Determine the [x, y] coordinate at the center of the cell enclosing the given text.  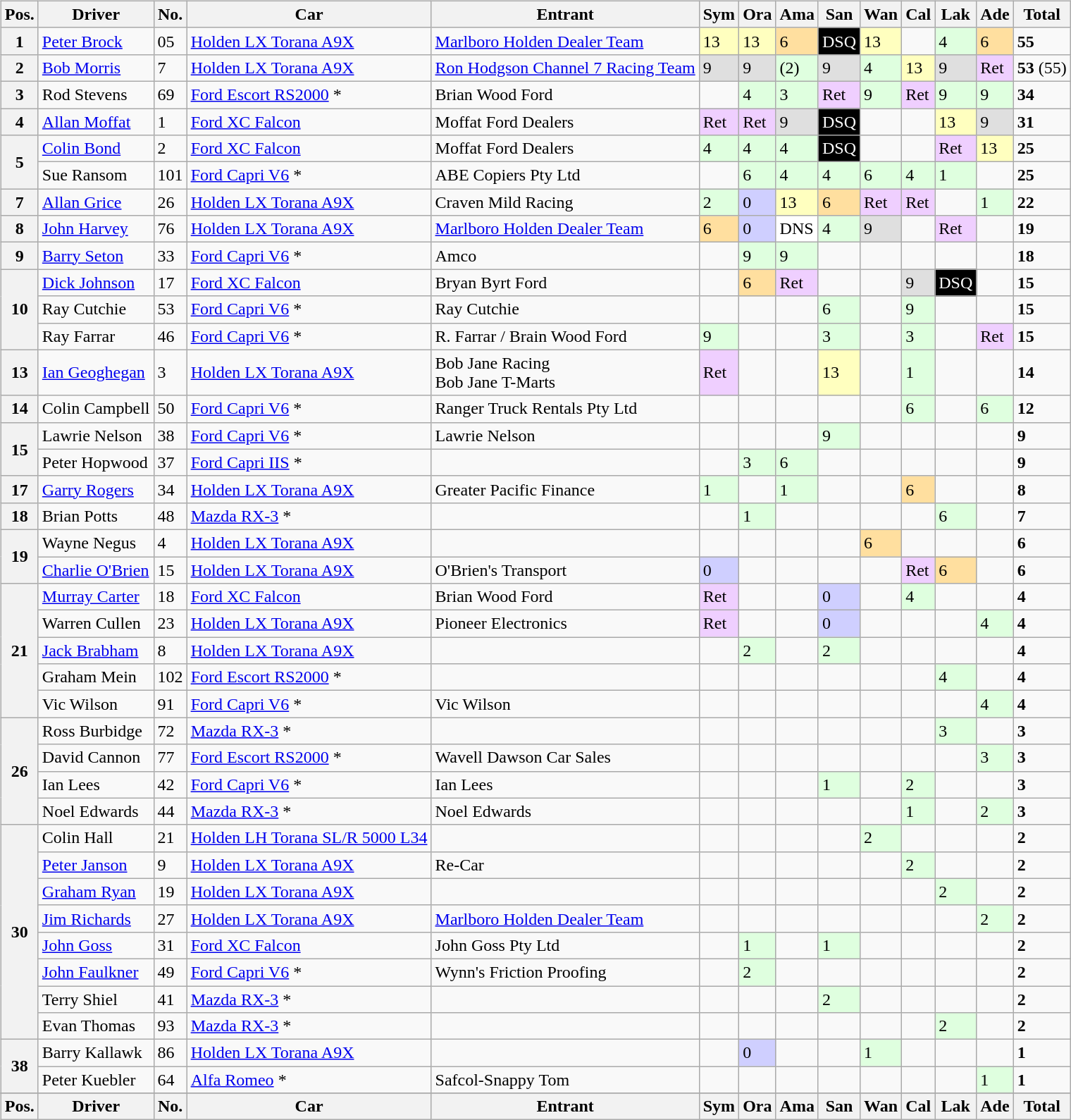
Ray Farrar [96, 336]
Dick Johnson [96, 283]
Craven Mild Racing [565, 202]
Ron Hodgson Channel 7 Racing Team [565, 68]
76 [171, 229]
Graham Ryan [96, 892]
33 [171, 256]
DNS [797, 229]
David Cannon [96, 758]
77 [171, 758]
Wavell Dawson Car Sales [565, 758]
Barry Kallawk [96, 1053]
22 [1041, 202]
102 [171, 677]
86 [171, 1053]
O'Brien's Transport [565, 570]
Greater Pacific Finance [565, 489]
Ford Capri IIS * [309, 462]
Amco [565, 256]
37 [171, 462]
53 [171, 309]
Peter Brock [96, 41]
48 [171, 516]
Bob Jane Racing Bob Jane T-Marts [565, 372]
93 [171, 1026]
42 [171, 784]
55 [1041, 41]
Holden LH Torana SL/R 5000 L34 [309, 838]
Evan Thomas [96, 1026]
Graham Mein [96, 677]
Sue Ransom [96, 176]
Safcol-Snappy Tom [565, 1080]
Allan Grice [96, 202]
27 [171, 918]
53 (55) [1041, 68]
(2) [797, 68]
91 [171, 704]
23 [171, 624]
10 [20, 309]
69 [171, 94]
44 [171, 811]
Bryan Byrt Ford [565, 283]
Colin Bond [96, 149]
Allan Moffat [96, 122]
5 [20, 162]
Re-Car [565, 865]
Ranger Truck Rentals Pty Ltd [565, 409]
Murray Carter [96, 597]
Rod Stevens [96, 94]
Peter Hopwood [96, 462]
Jim Richards [96, 918]
John Harvey [96, 229]
72 [171, 731]
ABE Copiers Pty Ltd [565, 176]
46 [171, 336]
John Goss Pty Ltd [565, 945]
R. Farrar / Brain Wood Ford [565, 336]
John Goss [96, 945]
Ross Burbidge [96, 731]
Colin Campbell [96, 409]
Wayne Negus [96, 543]
Charlie O'Brien [96, 570]
64 [171, 1080]
Wynn's Friction Proofing [565, 972]
Barry Seton [96, 256]
Jack Brabham [96, 651]
Terry Shiel [96, 999]
Ian Geoghegan [96, 372]
30 [20, 932]
Colin Hall [96, 838]
Peter Kuebler [96, 1080]
Brian Potts [96, 516]
Peter Janson [96, 865]
41 [171, 999]
49 [171, 972]
101 [171, 176]
50 [171, 409]
Pioneer Electronics [565, 624]
Garry Rogers [96, 489]
05 [171, 41]
12 [1041, 409]
John Faulkner [96, 972]
Warren Cullen [96, 624]
Alfa Romeo * [309, 1080]
Bob Morris [96, 68]
